For the text-containing cell, return its midpoint in [x, y] coordinate format. 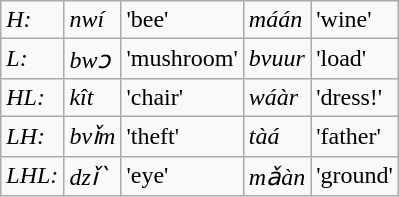
'bee' [182, 20]
'chair' [182, 97]
kît [92, 97]
LHL: [32, 176]
'father' [355, 136]
máán [276, 20]
'eye' [182, 176]
dzǐˋ [92, 176]
bvǐm [92, 136]
'dress!' [355, 97]
wáàr [276, 97]
'load' [355, 59]
L: [32, 59]
LH: [32, 136]
HL: [32, 97]
tàá [276, 136]
nwí [92, 20]
mǎàn [276, 176]
'mushroom' [182, 59]
'theft' [182, 136]
bwɔ [92, 59]
'wine' [355, 20]
'ground' [355, 176]
bvuur [276, 59]
H: [32, 20]
